Pinpoint the cell where the given text exists, returning its (x, y) midpoint coordinate. 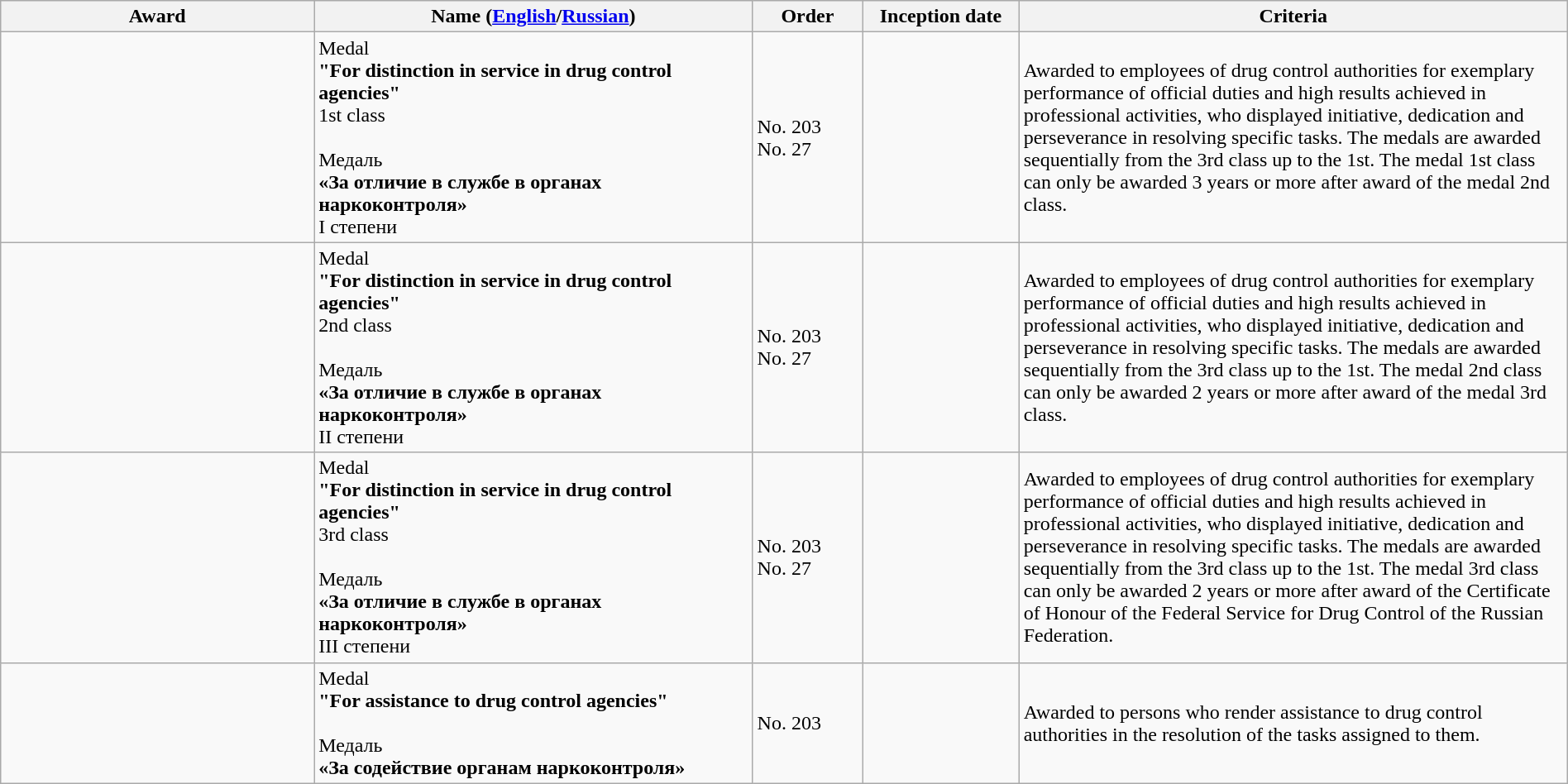
Inception date (941, 17)
Medal"For distinction in service in drug control agencies"3rd classМедаль«За отличие в службе в органах наркоконтроля»III степени (533, 557)
Medal"For distinction in service in drug control agencies"1st classМедаль«За отличие в службе в органах наркоконтроля»I степени (533, 137)
Awarded to persons who render assistance to drug control authorities in the resolution of the tasks assigned to them. (1293, 723)
Name (English/Russian) (533, 17)
Criteria (1293, 17)
No. 203 (807, 723)
Award (157, 17)
Medal"For assistance to drug control agencies"Медаль«За содействие органам наркоконтроля» (533, 723)
Order (807, 17)
Medal"For distinction in service in drug control agencies"2nd classМедаль«За отличие в службе в органах наркоконтроля»II степени (533, 347)
